Determine the [X, Y] coordinate at the center of the cell enclosing the given text.  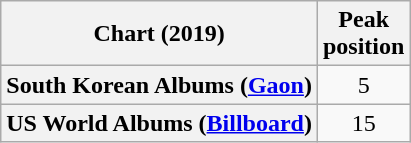
Peakposition [363, 34]
South Korean Albums (Gaon) [160, 85]
US World Albums (Billboard) [160, 123]
15 [363, 123]
5 [363, 85]
Chart (2019) [160, 34]
